Identify which cell holds the provided text, then report its (X, Y) central coordinate. 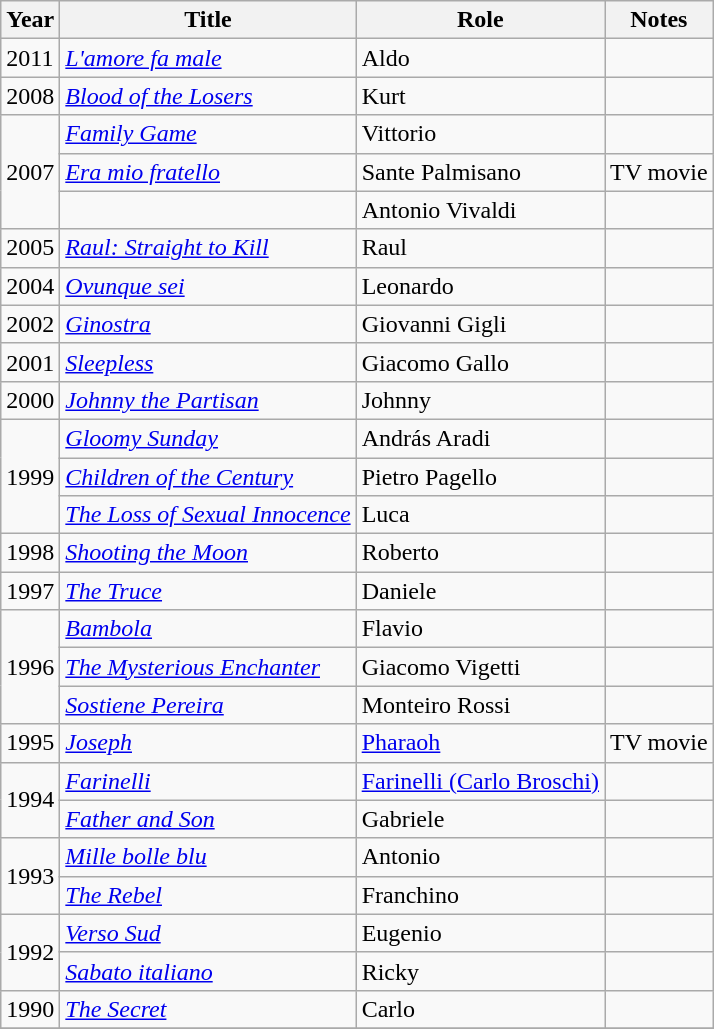
Children of the Century (208, 477)
Raul: Straight to Kill (208, 248)
Johnny the Partisan (208, 400)
Antonio Vivaldi (480, 210)
The Loss of Sexual Innocence (208, 515)
2004 (30, 286)
Eugenio (480, 933)
1993 (30, 876)
Bambola (208, 629)
Raul (480, 248)
2001 (30, 362)
Roberto (480, 553)
1994 (30, 800)
Johnny (480, 400)
2008 (30, 96)
2002 (30, 324)
Leonardo (480, 286)
The Secret (208, 1009)
Era mio fratello (208, 172)
Joseph (208, 743)
Luca (480, 515)
Role (480, 20)
Farinelli (208, 781)
Franchino (480, 895)
Ovunque sei (208, 286)
Farinelli (Carlo Broschi) (480, 781)
Pharaoh (480, 743)
Ginostra (208, 324)
Ricky (480, 971)
Gabriele (480, 819)
Sante Palmisano (480, 172)
Blood of the Losers (208, 96)
András Aradi (480, 438)
Gloomy Sunday (208, 438)
1996 (30, 667)
Shooting the Moon (208, 553)
Giacomo Gallo (480, 362)
1992 (30, 952)
Mille bolle blu (208, 857)
Sostiene Pereira (208, 705)
1995 (30, 743)
Giovanni Gigli (480, 324)
Title (208, 20)
1997 (30, 591)
Pietro Pagello (480, 477)
Daniele (480, 591)
The Mysterious Enchanter (208, 667)
Carlo (480, 1009)
2007 (30, 172)
Flavio (480, 629)
Year (30, 20)
2005 (30, 248)
Verso Sud (208, 933)
2011 (30, 58)
Aldo (480, 58)
Father and Son (208, 819)
1999 (30, 476)
Family Game (208, 134)
Sleepless (208, 362)
2000 (30, 400)
Sabato italiano (208, 971)
1998 (30, 553)
Notes (658, 20)
Giacomo Vigetti (480, 667)
Monteiro Rossi (480, 705)
The Rebel (208, 895)
Kurt (480, 96)
The Truce (208, 591)
1990 (30, 1009)
Antonio (480, 857)
L'amore fa male (208, 58)
Vittorio (480, 134)
